From the cell containing the given text, extract its center point as (x, y) coordinate. 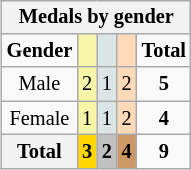
9 (164, 152)
Male (40, 84)
5 (164, 84)
Medals by gender (96, 17)
3 (87, 152)
Female (40, 118)
Gender (40, 51)
